From the cell containing the given text, extract its center point as [X, Y] coordinate. 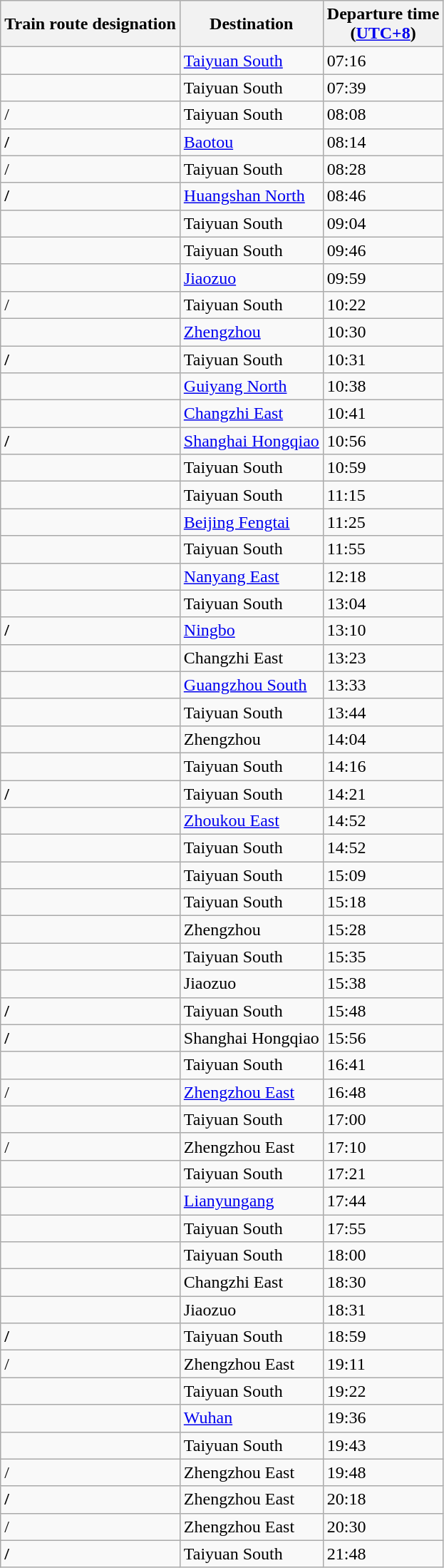
15:09 [383, 875]
Huangshan North [251, 196]
14:04 [383, 739]
10:30 [383, 332]
10:41 [383, 414]
15:56 [383, 1038]
Train route designation [91, 24]
Ningbo [251, 631]
15:48 [383, 1011]
09:04 [383, 223]
Lianyungang [251, 1201]
11:55 [383, 549]
17:00 [383, 1119]
13:44 [383, 712]
10:31 [383, 359]
17:44 [383, 1201]
Nanyang East [251, 576]
08:14 [383, 142]
18:30 [383, 1283]
17:55 [383, 1228]
19:36 [383, 1418]
11:25 [383, 522]
13:23 [383, 658]
16:41 [383, 1065]
19:11 [383, 1364]
09:59 [383, 278]
Zhoukou East [251, 821]
Guangzhou South [251, 685]
08:28 [383, 169]
19:43 [383, 1445]
20:18 [383, 1500]
20:30 [383, 1527]
13:10 [383, 631]
08:46 [383, 196]
17:10 [383, 1146]
18:31 [383, 1310]
19:48 [383, 1472]
10:56 [383, 441]
14:21 [383, 794]
10:22 [383, 305]
Beijing Fengtai [251, 522]
13:04 [383, 604]
15:18 [383, 902]
21:48 [383, 1554]
14:16 [383, 766]
15:38 [383, 984]
11:15 [383, 495]
15:28 [383, 930]
Departure time(UTC+8) [383, 24]
08:08 [383, 115]
09:46 [383, 250]
12:18 [383, 576]
Destination [251, 24]
16:48 [383, 1092]
15:35 [383, 957]
17:21 [383, 1174]
Baotou [251, 142]
Guiyang North [251, 387]
Wuhan [251, 1418]
19:22 [383, 1391]
10:59 [383, 468]
13:33 [383, 685]
07:39 [383, 88]
10:38 [383, 387]
18:59 [383, 1337]
18:00 [383, 1256]
07:16 [383, 61]
